Output the [x, y] coordinate of the center of the cell containing the given text.  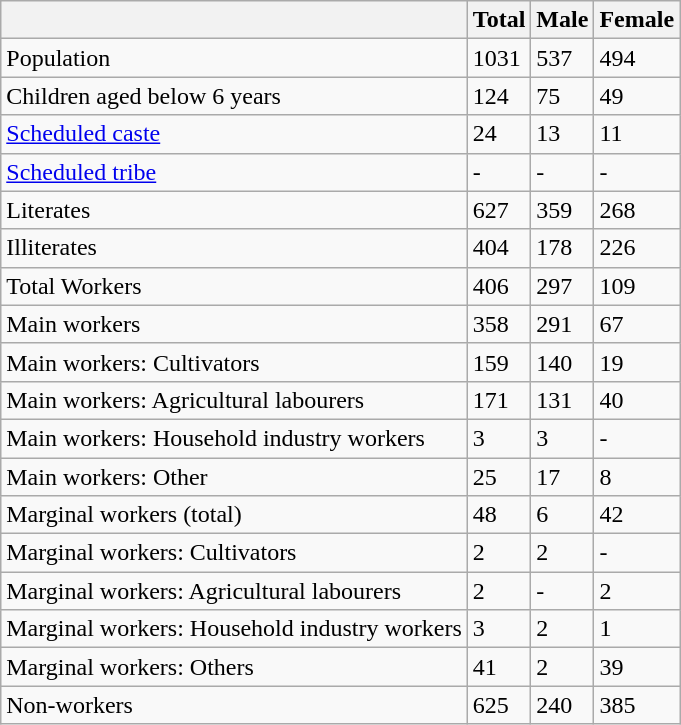
Population [234, 58]
Female [637, 20]
Main workers [234, 324]
Children aged below 6 years [234, 96]
404 [499, 248]
67 [637, 324]
19 [637, 362]
Marginal workers: Others [234, 667]
11 [637, 134]
24 [499, 134]
Illiterates [234, 248]
297 [562, 286]
8 [637, 477]
Total [499, 20]
625 [499, 705]
Marginal workers: Cultivators [234, 553]
Main workers: Household industry workers [234, 438]
Male [562, 20]
39 [637, 667]
178 [562, 248]
537 [562, 58]
226 [637, 248]
494 [637, 58]
42 [637, 515]
Marginal workers: Agricultural labourers [234, 591]
75 [562, 96]
13 [562, 134]
131 [562, 400]
Total Workers [234, 286]
385 [637, 705]
159 [499, 362]
6 [562, 515]
Marginal workers (total) [234, 515]
291 [562, 324]
Main workers: Other [234, 477]
41 [499, 667]
171 [499, 400]
Main workers: Cultivators [234, 362]
1031 [499, 58]
1 [637, 629]
17 [562, 477]
358 [499, 324]
Non-workers [234, 705]
25 [499, 477]
Marginal workers: Household industry workers [234, 629]
40 [637, 400]
Main workers: Agricultural labourers [234, 400]
Scheduled tribe [234, 172]
Scheduled caste [234, 134]
48 [499, 515]
406 [499, 286]
268 [637, 210]
124 [499, 96]
109 [637, 286]
Literates [234, 210]
140 [562, 362]
359 [562, 210]
240 [562, 705]
627 [499, 210]
49 [637, 96]
